Capture the cell that displays the provided text and extract its (X, Y) central coordinate. 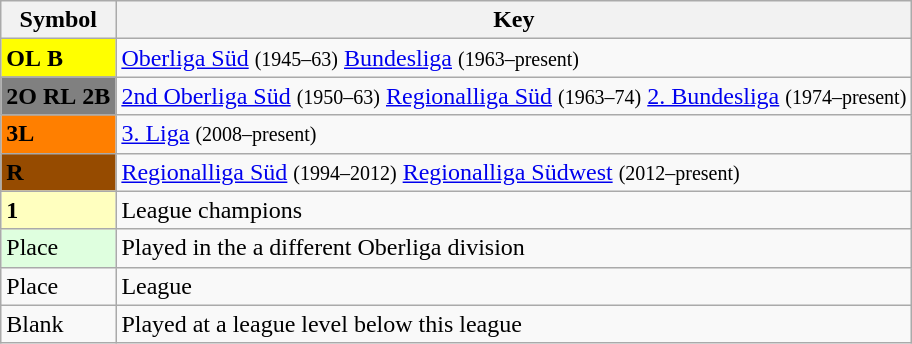
Oberliga Süd (1945–63) Bundesliga (1963–present) (514, 58)
3. Liga (2008–present) (514, 134)
Symbol (58, 20)
Blank (58, 324)
Key (514, 20)
Played at a league level below this league (514, 324)
OL B (58, 58)
League champions (514, 210)
League (514, 286)
2nd Oberliga Süd (1950–63) Regionalliga Süd (1963–74) 2. Bundesliga (1974–present) (514, 96)
Regionalliga Süd (1994–2012) Regionalliga Südwest (2012–present) (514, 172)
Played in the a different Oberliga division (514, 248)
2O RL 2B (58, 96)
1 (58, 210)
3L (58, 134)
R (58, 172)
